Detect which cell encompasses the target text, then output its (x, y) center coordinate. 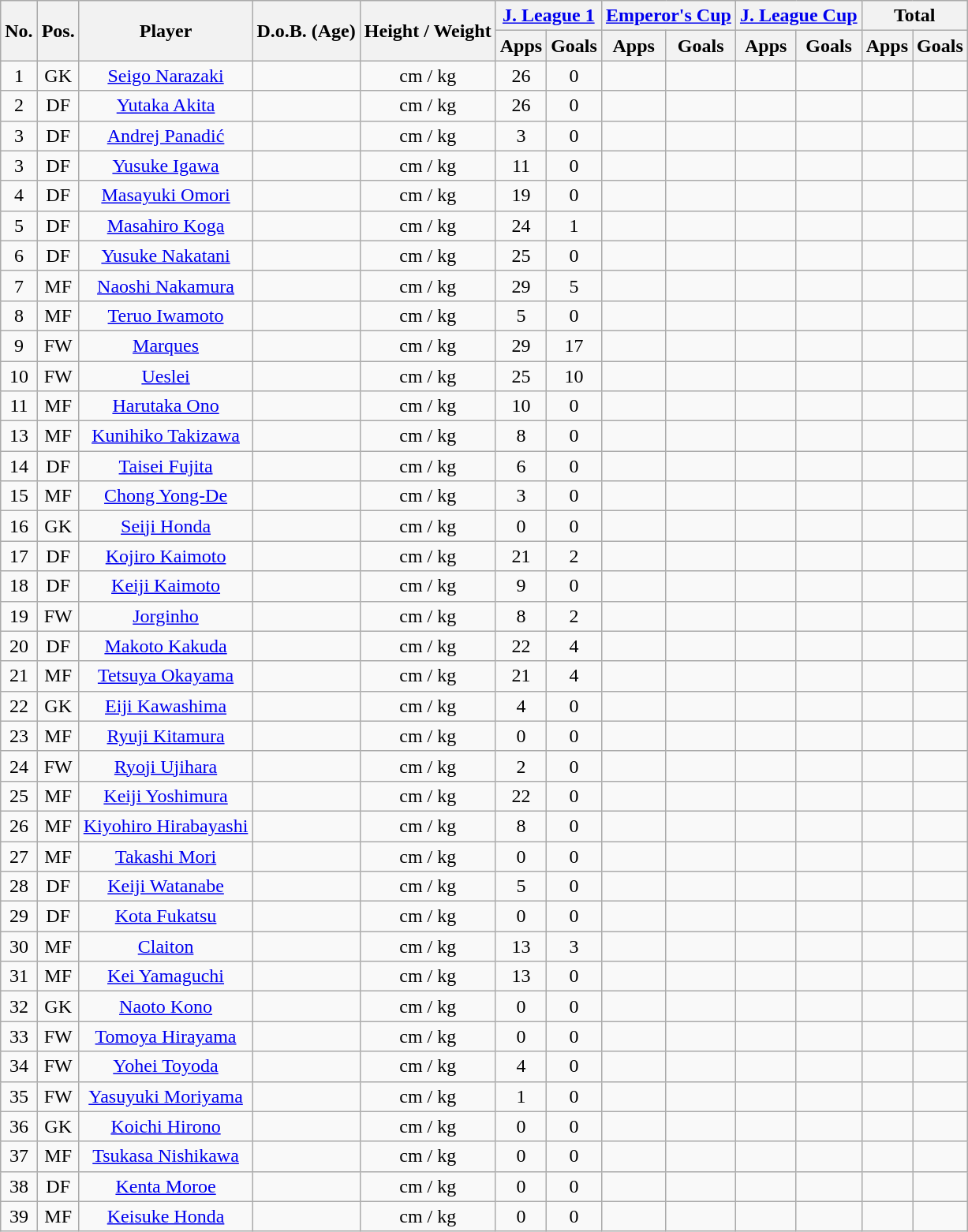
Masahiro Koga (166, 226)
36 (19, 1126)
Kunihiko Takizawa (166, 436)
Yasuyuki Moriyama (166, 1096)
30 (19, 946)
Total (914, 16)
Ryuji Kitamura (166, 736)
Ryoji Ujihara (166, 766)
Makoto Kakuda (166, 646)
Yohei Toyoda (166, 1066)
Eiji Kawashima (166, 706)
Tsukasa Nishikawa (166, 1156)
J. League Cup (798, 16)
D.o.B. (Age) (306, 31)
20 (19, 646)
Kota Fukatsu (166, 917)
Claiton (166, 946)
Pos. (58, 31)
Ueslei (166, 376)
39 (19, 1216)
Marques (166, 345)
Taisei Fujita (166, 466)
Takashi Mori (166, 856)
Harutaka Ono (166, 406)
37 (19, 1156)
Tomoya Hirayama (166, 1036)
27 (19, 856)
34 (19, 1066)
Yusuke Igawa (166, 166)
Player (166, 31)
Keiji Yoshimura (166, 796)
Koichi Hirono (166, 1126)
38 (19, 1186)
Height / Weight (428, 31)
35 (19, 1096)
Andrej Panadić (166, 136)
28 (19, 887)
32 (19, 1006)
Keiji Kaimoto (166, 586)
Kojiro Kaimoto (166, 556)
Naoto Kono (166, 1006)
No. (19, 31)
Yutaka Akita (166, 106)
Seigo Narazaki (166, 76)
Yusuke Nakatani (166, 256)
Emperor's Cup (668, 16)
33 (19, 1036)
14 (19, 466)
Kiyohiro Hirabayashi (166, 826)
18 (19, 586)
7 (19, 286)
Naoshi Nakamura (166, 286)
Jorginho (166, 616)
Seiji Honda (166, 526)
16 (19, 526)
Keisuke Honda (166, 1216)
Chong Yong-De (166, 496)
Kenta Moroe (166, 1186)
23 (19, 736)
Masayuki Omori (166, 196)
15 (19, 496)
Kei Yamaguchi (166, 976)
Teruo Iwamoto (166, 315)
J. League 1 (548, 16)
31 (19, 976)
Tetsuya Okayama (166, 676)
Keiji Watanabe (166, 887)
